Scan for the cell matching the given text and deliver its (x, y) coordinate at center. 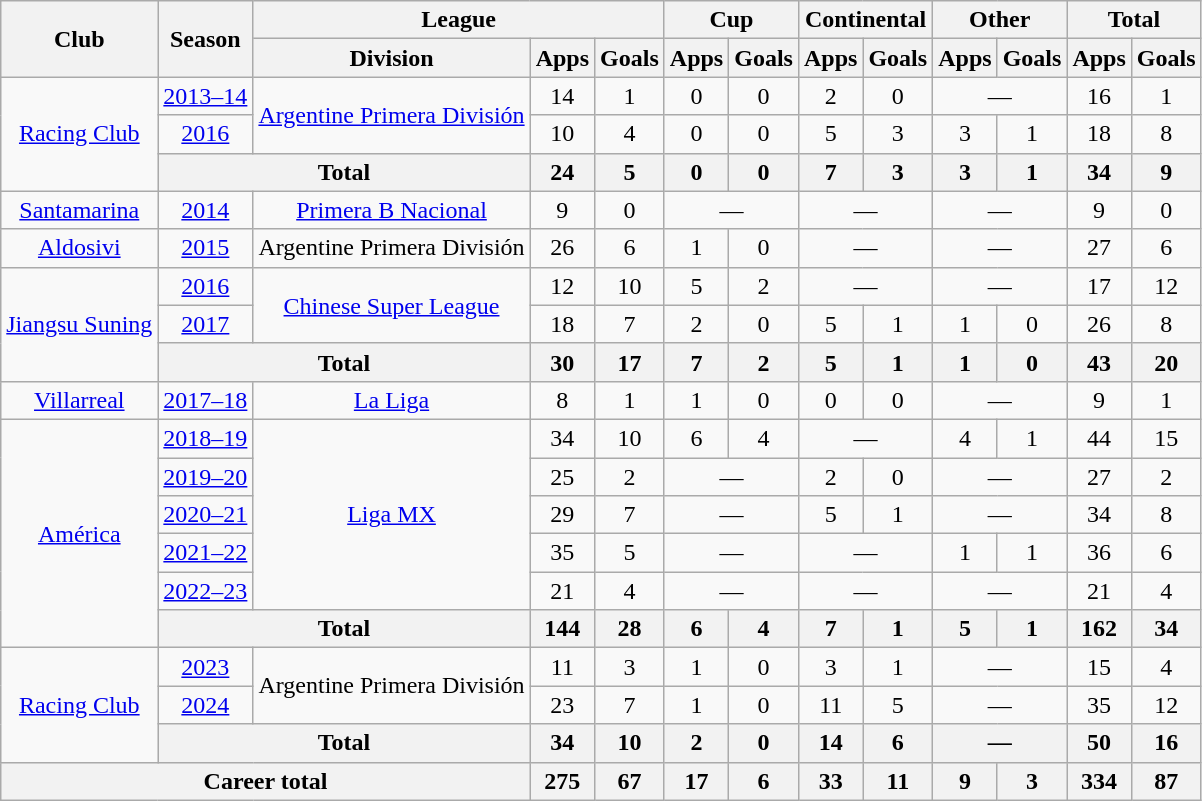
2017–18 (206, 400)
2023 (206, 667)
50 (1099, 743)
Liga MX (392, 514)
América (80, 533)
Continental (865, 20)
Season (206, 39)
162 (1099, 629)
43 (1099, 362)
2022–23 (206, 591)
2013–14 (206, 96)
2021–22 (206, 553)
25 (562, 477)
Cup (731, 20)
Santamarina (80, 210)
30 (562, 362)
23 (562, 705)
33 (830, 781)
Villarreal (80, 400)
League (458, 20)
144 (562, 629)
67 (630, 781)
2020–21 (206, 515)
Division (392, 58)
Primera B Nacional (392, 210)
2017 (206, 324)
La Liga (392, 400)
2018–19 (206, 438)
Aldosivi (80, 248)
2024 (206, 705)
36 (1099, 553)
28 (630, 629)
Career total (266, 781)
Club (80, 39)
2015 (206, 248)
2019–20 (206, 477)
2014 (206, 210)
87 (1166, 781)
44 (1099, 438)
Other (1000, 20)
Jiangsu Suning (80, 324)
20 (1166, 362)
Chinese Super League (392, 305)
24 (562, 172)
275 (562, 781)
29 (562, 515)
334 (1099, 781)
